Find where the given text appears and provide that cell's center as [x, y] coordinate. 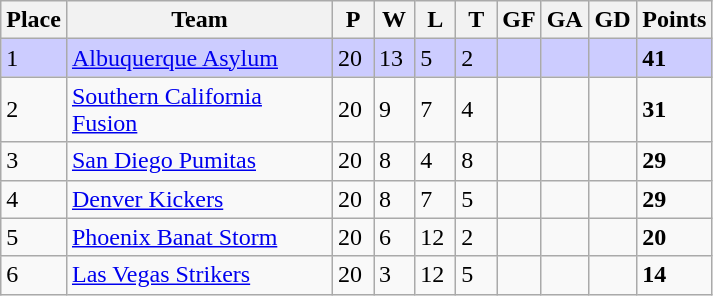
Southern California Fusion [199, 110]
Phoenix Banat Storm [199, 237]
9 [394, 110]
W [394, 20]
1 [34, 58]
GA [564, 20]
13 [394, 58]
Team [199, 20]
P [354, 20]
Albuquerque Asylum [199, 58]
San Diego Pumitas [199, 161]
GD [612, 20]
GF [519, 20]
T [476, 20]
L [436, 20]
31 [674, 110]
41 [674, 58]
14 [674, 275]
Place [34, 20]
Points [674, 20]
Denver Kickers [199, 199]
Las Vegas Strikers [199, 275]
